Capture the cell that displays the provided text and extract its [x, y] central coordinate. 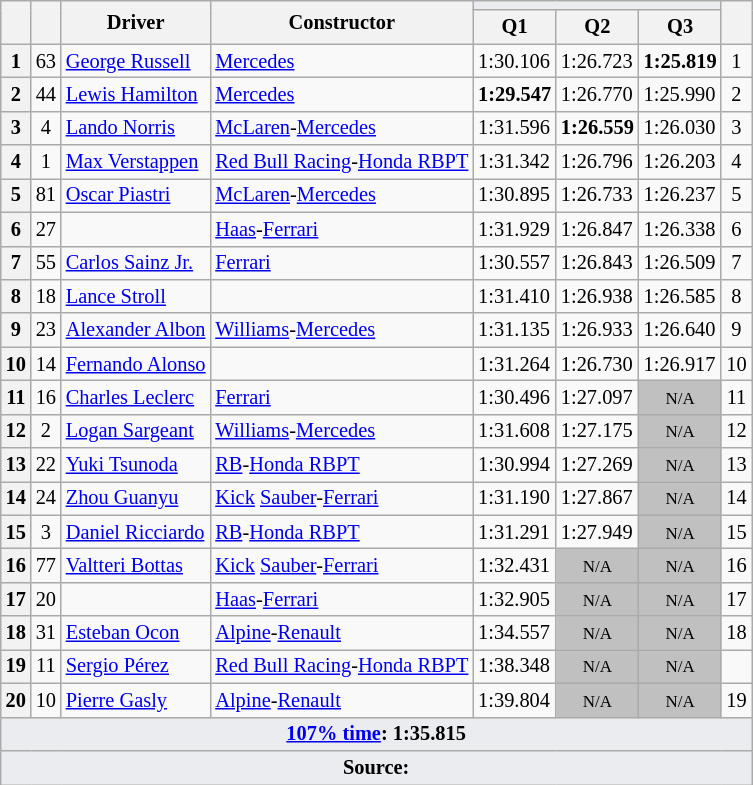
1:30.557 [514, 263]
24 [46, 498]
Q1 [514, 27]
1:26.847 [598, 229]
Sergio Pérez [136, 666]
1:31.608 [514, 431]
1:26.917 [680, 364]
55 [46, 263]
Oscar Piastri [136, 195]
Logan Sargeant [136, 431]
1:26.796 [598, 162]
1:26.723 [598, 61]
Driver [136, 22]
1:26.640 [680, 330]
1:26.730 [598, 364]
63 [46, 61]
1:34.557 [514, 633]
1:31.929 [514, 229]
1:31.135 [514, 330]
1:30.106 [514, 61]
Alexander Albon [136, 330]
77 [46, 565]
1:27.175 [598, 431]
23 [46, 330]
Source: [376, 767]
1:26.509 [680, 263]
1:26.338 [680, 229]
1:30.496 [514, 397]
1:26.030 [680, 128]
Max Verstappen [136, 162]
22 [46, 465]
Q2 [598, 27]
1:39.804 [514, 700]
1:25.819 [680, 61]
1:29.547 [514, 94]
44 [46, 94]
1:38.348 [514, 666]
George Russell [136, 61]
1:26.733 [598, 195]
1:31.291 [514, 532]
1:31.264 [514, 364]
Fernando Alonso [136, 364]
Esteban Ocon [136, 633]
1:26.203 [680, 162]
Zhou Guanyu [136, 498]
1:25.990 [680, 94]
1:31.410 [514, 296]
Pierre Gasly [136, 700]
Valtteri Bottas [136, 565]
1:31.342 [514, 162]
31 [46, 633]
81 [46, 195]
1:27.269 [598, 465]
Charles Leclerc [136, 397]
1:26.585 [680, 296]
1:31.190 [514, 498]
Lewis Hamilton [136, 94]
1:27.867 [598, 498]
1:26.559 [598, 128]
1:26.843 [598, 263]
1:26.237 [680, 195]
Lando Norris [136, 128]
1:32.905 [514, 599]
1:26.938 [598, 296]
Yuki Tsunoda [136, 465]
1:27.097 [598, 397]
107% time: 1:35.815 [376, 734]
Carlos Sainz Jr. [136, 263]
1:26.770 [598, 94]
27 [46, 229]
1:32.431 [514, 565]
Q3 [680, 27]
Daniel Ricciardo [136, 532]
1:27.949 [598, 532]
Constructor [342, 22]
1:30.994 [514, 465]
1:30.895 [514, 195]
1:26.933 [598, 330]
1:31.596 [514, 128]
Lance Stroll [136, 296]
